Find where the given text appears and provide that cell's center as [x, y] coordinate. 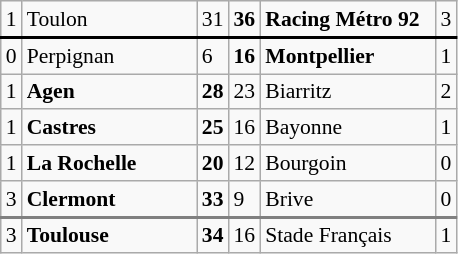
Biarritz [348, 92]
La Rochelle [110, 163]
6 [213, 56]
36 [245, 19]
Toulouse [110, 235]
Montpellier [348, 56]
Bourgoin [348, 163]
Clermont [110, 199]
Agen [110, 92]
9 [245, 199]
31 [213, 19]
12 [245, 163]
33 [213, 199]
34 [213, 235]
Perpignan [110, 56]
Castres [110, 128]
25 [213, 128]
23 [245, 92]
2 [446, 92]
Stade Français [348, 235]
28 [213, 92]
Racing Métro 92 [348, 19]
Bayonne [348, 128]
Brive [348, 199]
20 [213, 163]
Toulon [110, 19]
